Provide the [X, Y] coordinate of the cell's center where the given text is located.  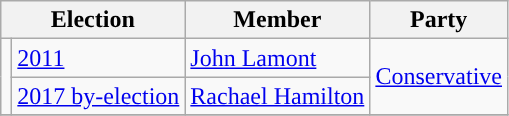
Member [278, 20]
Rachael Hamilton [278, 96]
2017 by-election [98, 96]
John Lamont [278, 58]
Election [93, 20]
Party [439, 20]
2011 [98, 58]
Conservative [439, 77]
